Determine the [X, Y] coordinate at the center of the cell enclosing the given text.  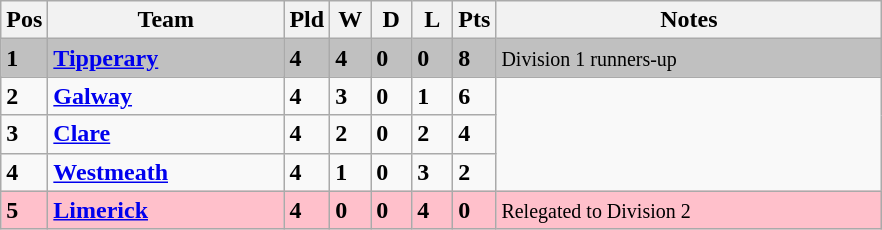
Clare [166, 134]
Tipperary [166, 58]
8 [474, 58]
Notes [689, 20]
Pos [24, 20]
D [392, 20]
Limerick [166, 210]
W [350, 20]
6 [474, 96]
Galway [166, 96]
Division 1 runners-up [689, 58]
Westmeath [166, 172]
5 [24, 210]
Team [166, 20]
Pld [307, 20]
Relegated to Division 2 [689, 210]
L [432, 20]
Pts [474, 20]
